Identify which cell holds the provided text, then report its (X, Y) central coordinate. 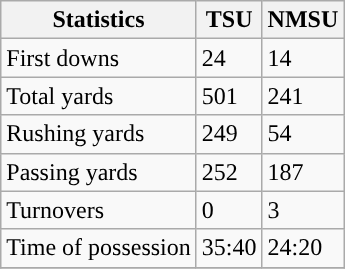
24 (229, 58)
NMSU (303, 20)
54 (303, 134)
TSU (229, 20)
3 (303, 210)
14 (303, 58)
Total yards (99, 96)
187 (303, 172)
35:40 (229, 248)
Turnovers (99, 210)
24:20 (303, 248)
249 (229, 134)
Statistics (99, 20)
Time of possession (99, 248)
Rushing yards (99, 134)
241 (303, 96)
Passing yards (99, 172)
0 (229, 210)
252 (229, 172)
First downs (99, 58)
501 (229, 96)
